For the text-containing cell, return its midpoint in [X, Y] coordinate format. 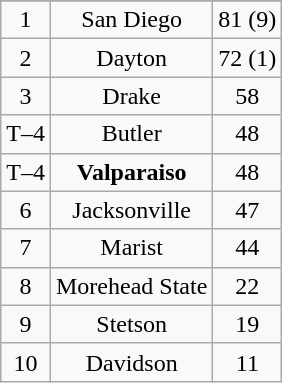
8 [26, 286]
10 [26, 362]
81 (9) [248, 20]
11 [248, 362]
58 [248, 96]
1 [26, 20]
7 [26, 248]
19 [248, 324]
Stetson [131, 324]
72 (1) [248, 58]
Davidson [131, 362]
47 [248, 210]
Valparaiso [131, 172]
6 [26, 210]
Jacksonville [131, 210]
9 [26, 324]
San Diego [131, 20]
Drake [131, 96]
22 [248, 286]
3 [26, 96]
Dayton [131, 58]
Morehead State [131, 286]
Marist [131, 248]
2 [26, 58]
44 [248, 248]
Butler [131, 134]
